Extract the (X, Y) coordinate from the center of the cell holding the provided text.  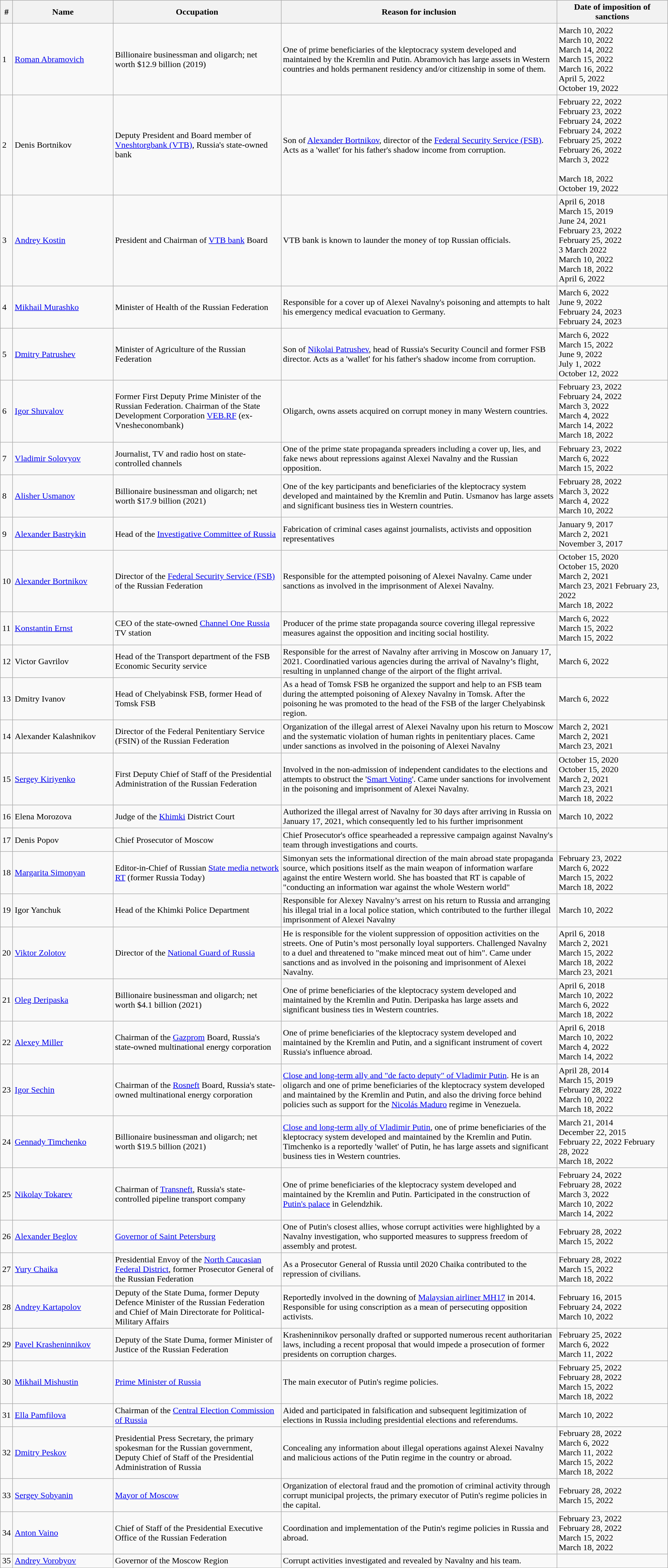
Andrey Kostin (63, 240)
Billionaire businessman and oligarch; net worth $19.5 billion (2021) (197, 1142)
Billionaire businessman and oligarch; net worth $12.9 billion (2019) (197, 59)
March 21, 2014 December 22, 2015 February 22, 2022 February 28, 2022 March 18, 2022 (612, 1142)
Fabrication of criminal cases against journalists, activists and opposition representatives (419, 534)
17 (6, 840)
March 2, 2021 March 2, 2021 March 23, 2021 (612, 737)
Alexander Beglov (63, 1236)
30 (6, 1383)
9 (6, 534)
Elena Morozova (63, 817)
Responsible for the attempted poisoning of Alexei Navalny. Came under sanctions as involved in the imprisonment of Alexei Navalny. (419, 581)
Journalist, TV and radio host on state-controlled channels (197, 458)
6 (6, 411)
Sergey Sobyanin (63, 1495)
The main executor of Putin's regime policies. (419, 1383)
Minister of Health of the Russian Federation (197, 307)
First Deputy Chief of Staff of the Presidential Administration of the Russian Federation (197, 779)
Concealing any information about illegal operations against Alexei Navalny and malicious actions of the Putin regime in the country or abroad. (419, 1453)
February 25, 2022 February 28, 2022 March 15, 2022 March 18, 2022 (612, 1383)
Yury Chaika (63, 1269)
Presidential Envoy of the North Caucasian Federal District, former Prosecutor General of the Russian Federation (197, 1269)
Director of the National Guard of Russia (197, 953)
February 16, 2015 February 24, 2022 March 10, 2022 (612, 1307)
15 (6, 779)
29 (6, 1345)
Governor of Saint Petersburg (197, 1236)
March 6, 2022 June 9, 2022 February 24, 2023 February 24, 2023 (612, 307)
Alexander Bastrykin (63, 534)
20 (6, 953)
Chief Prosecutor's office spearheaded a repressive campaign against Navalny's team through investigations and courts. (419, 840)
Billionaire businessman and oligarch; net worth $4.1 billion (2021) (197, 1000)
Occupation (197, 12)
Coordination and implementation of the Putin's regime policies in Russia and abroad. (419, 1533)
Denis Bortnikov (63, 145)
Chairman of Transneft, Russia's state-controlled pipeline transport company (197, 1194)
Oleg Deripaska (63, 1000)
March 6, 2022 March 15, 2022 March 15, 2022 (612, 628)
Prime Minister of Russia (197, 1383)
VTB bank is known to launder the money of top Russian officials. (419, 240)
Billionaire businessman and oligarch; net worth $17.9 billion (2021) (197, 496)
Alisher Usmanov (63, 496)
Governor of the Moscow Region (197, 1561)
Igor Yanchuk (63, 910)
Dmitry Peskov (63, 1453)
Viktor Zolotov (63, 953)
Producer of the prime state propaganda source covering illegal repressive measures against the opposition and inciting social hostility. (419, 628)
Pavel Krasheninnikov (63, 1345)
5 (6, 354)
February 24, 2022 February 28, 2022 March 3, 2022 March 10, 2022 March 14, 2022 (612, 1194)
April 28, 2014 March 15, 2019 February 28, 2022 March 10, 2022 March 18, 2022 (612, 1090)
Authorized the illegal arrest of Navalny for 30 days after arriving in Russia on January 17, 2021, which consequently led to his further imprisonment (419, 817)
Denis Popov (63, 840)
October 15, 2020 October 15, 2020 March 2, 2021 March 23, 2021 February 23, 2022 March 18, 2022 (612, 581)
Reason for inclusion (419, 12)
Igor Shuvalov (63, 411)
February 25, 2022 March 6, 2022 March 11, 2022 (612, 1345)
February 28, 2022 March 15, 2022 March 18, 2022 (612, 1269)
Former First Deputy Prime Minister of the Russian Federation. Chairman of the State Development Corporation VEB.RF (ex-Vnesheconombank) (197, 411)
Anton Vaino (63, 1533)
23 (6, 1090)
Responsible for a cover up of Alexei Navalny's poisoning and attempts to halt his emergency medical evacuation to Germany. (419, 307)
Deputy of the State Duma, former Deputy Defence Minister of the Russian Federation and Chief of Main Directorate for Political-Military Affairs (197, 1307)
Mikhail Murashko (63, 307)
March 10, 2022 March 10, 2022 March 14, 2022 March 15, 2022 March 16, 2022 April 5, 2022 October 19, 2022 (612, 59)
13 (6, 699)
CEO of the state-owned Channel One Russia TV station (197, 628)
April 6, 2018 March 15, 2019 June 24, 2021 February 23, 2022 February 25, 2022 3 March 2022 March 10, 2022 March 18, 2022 April 6, 2022 (612, 240)
3 (6, 240)
Corrupt activities investigated and revealed by Navalny and his team. (419, 1561)
10 (6, 581)
Chairman of the Central Election Commission of Russia (197, 1415)
19 (6, 910)
32 (6, 1453)
Director of the Federal Security Service (FSB) of the Russian Federation (197, 581)
Son of Alexander Bortnikov, director of the Federal Security Service (FSB). Acts as a 'wallet' for his father's shadow income from corruption. (419, 145)
Sergey Kiriyenko (63, 779)
Director of the Federal Penitentiary Service (FSIN) of the Russian Federation (197, 737)
27 (6, 1269)
8 (6, 496)
14 (6, 737)
Nikolay Tokarev (63, 1194)
Head of the Khimki Police Department (197, 910)
11 (6, 628)
34 (6, 1533)
# (6, 12)
Chief of Staff of the Presidential Executive Office of the Russian Federation (197, 1533)
January 9, 2017 March 2, 2021 November 3, 2017 (612, 534)
Victor Gavrilov (63, 661)
Igor Sechin (63, 1090)
February 28, 2022 March 6, 2022 March 11, 2022 March 15, 2022 March 18, 2022 (612, 1453)
Oligarch, owns assets acquired on corrupt money in many Western countries. (419, 411)
26 (6, 1236)
Roman Abramovich (63, 59)
March 6, 2022 March 15, 2022 June 9, 2022 July 1, 2022 October 12, 2022 (612, 354)
7 (6, 458)
Vladimir Solovyov (63, 458)
Aided and participated in falsification and subsequent legitimization of elections in Russia including presidential elections and referendums. (419, 1415)
Dmitry Ivanov (63, 699)
Head of the Transport department of the FSB Economic Security service (197, 661)
21 (6, 1000)
Minister of Agriculture of the Russian Federation (197, 354)
February 23, 2022 February 24, 2022 March 3, 2022 March 4, 2022 March 14, 2022 March 18, 2022 (612, 411)
February 28, 2022 March 3, 2022 March 4, 2022 March 10, 2022 (612, 496)
4 (6, 307)
1 (6, 59)
Mikhail Mishustin (63, 1383)
Deputy of the State Duma, former Minister of Justice of the Russian Federation (197, 1345)
Chairman of the Gazprom Board, Russia's state-owned multinational energy corporation (197, 1042)
As a Prosecutor General of Russia until 2020 Chaika contributed to the repression of civilians. (419, 1269)
Andrey Vorobyov (63, 1561)
February 23, 2022 March 6, 2022 March 15, 2022 March 18, 2022 (612, 872)
24 (6, 1142)
2 (6, 145)
Andrey Kartapolov (63, 1307)
Dmitry Patrushev (63, 354)
Chairman of the Rosneft Board, Russia's state-owned multinational energy corporation (197, 1090)
Alexander Kalashnikov (63, 737)
April 6, 2018 March 2, 2021 March 15, 2022 March 18, 2022 March 23, 2021 (612, 953)
16 (6, 817)
22 (6, 1042)
Alexander Bortnikov (63, 581)
Date of imposition of sanctions (612, 12)
28 (6, 1307)
18 (6, 872)
Deputy President and Board member of Vneshtorgbank (VTB), Russia's state-owned bank (197, 145)
February 23, 2022 March 6, 2022 March 15, 2022 (612, 458)
Head of the Investigative Committee of Russia (197, 534)
25 (6, 1194)
February 23, 2022 February 28, 2022 March 15, 2022 March 18, 2022 (612, 1533)
Chief Prosecutor of Moscow (197, 840)
Margarita Simonyan (63, 872)
Presidential Press Secretary, the primary spokesman for the Russian government, Deputy Chief of Staff of the Presidential Administration of Russia (197, 1453)
Head of Chelyabinsk FSB, former Head of Tomsk FSB (197, 699)
Ella Pamfilova (63, 1415)
35 (6, 1561)
Mayor of Moscow (197, 1495)
October 15, 2020 October 15, 2020 March 2, 2021 March 23, 2021 March 18, 2022 (612, 779)
Alexey Miller (63, 1042)
Gennady Timchenko (63, 1142)
President and Chairman of VTB bank Board (197, 240)
Judge of the Khimki District Court (197, 817)
April 6, 2018 March 10, 2022 March 4, 2022 March 14, 2022 (612, 1042)
Editor-in-Chief of Russian State media network RT (former Russia Today) (197, 872)
Konstantin Ernst (63, 628)
Name (63, 12)
33 (6, 1495)
31 (6, 1415)
12 (6, 661)
April 6, 2018 March 10, 2022 March 6, 2022 March 18, 2022 (612, 1000)
